Search for the cell housing the specified text and yield its (X, Y) center coordinate. 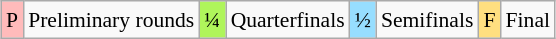
¼ (212, 20)
Preliminary rounds (111, 20)
Final (528, 20)
F (489, 20)
P (12, 20)
Quarterfinals (288, 20)
½ (363, 20)
Semifinals (427, 20)
